Detect which cell encompasses the target text, then output its [X, Y] center coordinate. 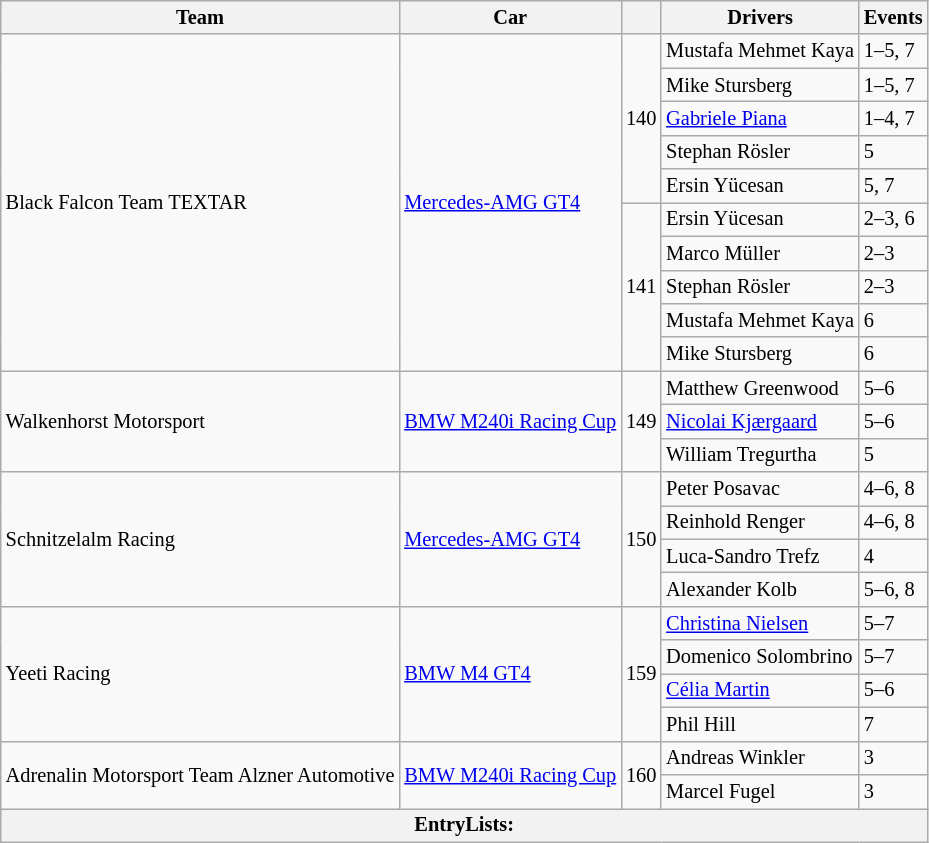
Events [894, 17]
159 [641, 674]
141 [641, 286]
5, 7 [894, 186]
Peter Posavac [760, 489]
Nicolai Kjærgaard [760, 421]
Gabriele Piana [760, 118]
Alexander Kolb [760, 589]
Car [510, 17]
EntryLists: [464, 825]
Christina Nielsen [760, 623]
7 [894, 724]
Marcel Fugel [760, 791]
Black Falcon Team TEXTAR [200, 202]
Adrenalin Motorsport Team Alzner Automotive [200, 774]
Andreas Winkler [760, 758]
Célia Martin [760, 690]
1–4, 7 [894, 118]
140 [641, 118]
Marco Müller [760, 253]
149 [641, 422]
2–3, 6 [894, 219]
Matthew Greenwood [760, 388]
5–6, 8 [894, 589]
Yeeti Racing [200, 674]
Reinhold Renger [760, 522]
Team [200, 17]
160 [641, 774]
Luca-Sandro Trefz [760, 556]
150 [641, 540]
Domenico Solombrino [760, 657]
Schnitzelalm Racing [200, 540]
William Tregurtha [760, 455]
4 [894, 556]
Phil Hill [760, 724]
Drivers [760, 17]
Walkenhorst Motorsport [200, 422]
BMW M4 GT4 [510, 674]
